Determine the (X, Y) coordinate at the center of the cell enclosing the given text.  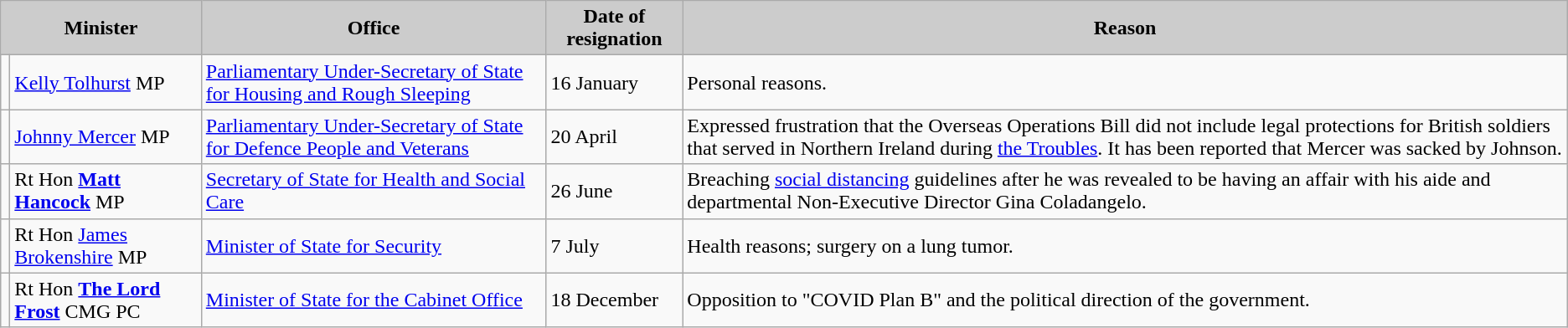
18 December (615, 300)
Parliamentary Under-Secretary of State for Defence People and Veterans (374, 137)
Rt Hon The Lord Frost CMG PC (106, 300)
16 January (615, 82)
Office (374, 28)
Parliamentary Under-Secretary of State for Housing and Rough Sleeping (374, 82)
Reason (1125, 28)
Minister of State for Security (374, 246)
Kelly Tolhurst MP (106, 82)
Personal reasons. (1125, 82)
Opposition to "COVID Plan B" and the political direction of the government. (1125, 300)
Date of resignation (615, 28)
Health reasons; surgery on a lung tumor. (1125, 246)
Secretary of State for Health and Social Care (374, 191)
Minister of State for the Cabinet Office (374, 300)
20 April (615, 137)
26 June (615, 191)
7 July (615, 246)
Rt Hon James Brokenshire MP (106, 246)
Johnny Mercer MP (106, 137)
Minister (101, 28)
Rt Hon Matt Hancock MP (106, 191)
